Pinpoint the cell where the given text exists, returning its [x, y] midpoint coordinate. 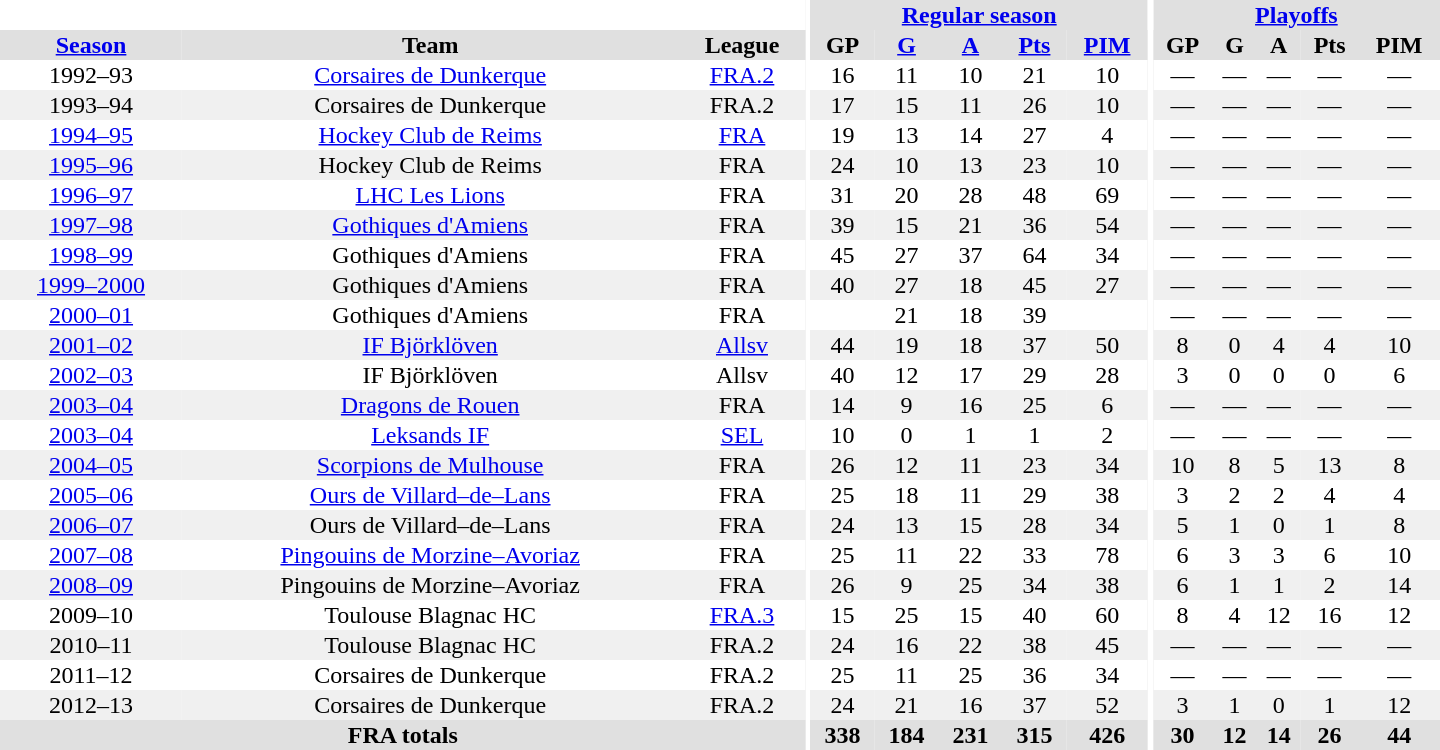
FRA totals [403, 735]
2007–08 [91, 555]
LHC Les Lions [430, 195]
League [742, 45]
1997–98 [91, 225]
50 [1106, 345]
Team [430, 45]
315 [1034, 735]
33 [1034, 555]
48 [1034, 195]
1999–2000 [91, 285]
64 [1034, 255]
Playoffs [1296, 15]
54 [1106, 225]
2001–02 [91, 345]
338 [843, 735]
Dragons de Rouen [430, 405]
Leksands IF [430, 435]
2002–03 [91, 375]
2012–13 [91, 705]
Season [91, 45]
78 [1106, 555]
184 [907, 735]
2011–12 [91, 675]
30 [1183, 735]
2004–05 [91, 465]
2000–01 [91, 315]
31 [843, 195]
1998–99 [91, 255]
2010–11 [91, 645]
1993–94 [91, 105]
1996–97 [91, 195]
2005–06 [91, 495]
2009–10 [91, 615]
Regular season [980, 15]
2008–09 [91, 585]
SEL [742, 435]
FRA.3 [742, 615]
2006–07 [91, 525]
69 [1106, 195]
231 [971, 735]
Scorpions de Mulhouse [430, 465]
1994–95 [91, 135]
60 [1106, 615]
1992–93 [91, 75]
426 [1106, 735]
1995–96 [91, 165]
52 [1106, 705]
20 [907, 195]
